From the cell containing the given text, extract its center point as [X, Y] coordinate. 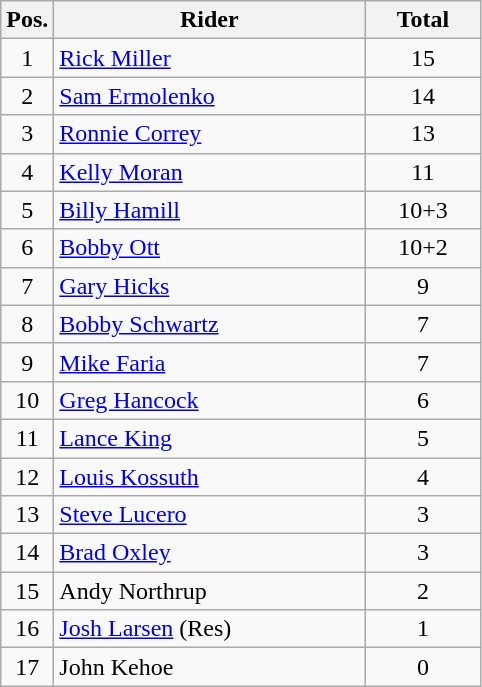
16 [28, 629]
17 [28, 667]
Mike Faria [210, 362]
Bobby Ott [210, 248]
Greg Hancock [210, 400]
8 [28, 324]
12 [28, 477]
Gary Hicks [210, 286]
Ronnie Correy [210, 134]
Brad Oxley [210, 553]
Bobby Schwartz [210, 324]
Sam Ermolenko [210, 96]
Pos. [28, 20]
10+2 [423, 248]
Total [423, 20]
10 [28, 400]
Steve Lucero [210, 515]
Billy Hamill [210, 210]
Louis Kossuth [210, 477]
10+3 [423, 210]
Andy Northrup [210, 591]
Josh Larsen (Res) [210, 629]
Lance King [210, 438]
0 [423, 667]
Kelly Moran [210, 172]
Rider [210, 20]
Rick Miller [210, 58]
John Kehoe [210, 667]
